Return the [X, Y] coordinate for the center point of the cell that contains the specified text.  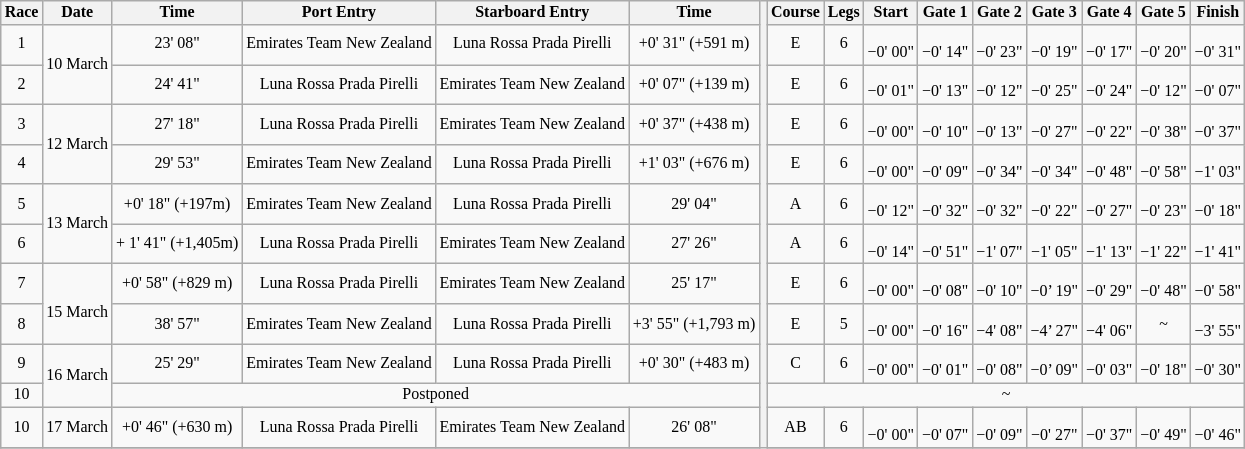
+0' 46" (+630 m) [177, 427]
27' 18" [177, 124]
−1' 03" [1218, 164]
+0' 37" (+438 m) [694, 124]
Race [22, 12]
29' 04" [694, 204]
−4' 08" [999, 324]
−0' 16" [945, 324]
+0' 18" (+197m) [177, 204]
−4’ 27" [1055, 324]
26' 08" [694, 427]
+ 1' 41" (+1,405m) [177, 244]
+0' 07" (+139 m) [694, 84]
1 [22, 44]
23' 08" [177, 44]
8 [22, 324]
−0' 49" [1163, 427]
10 March [77, 64]
+0' 58" (+829 m) [177, 284]
−0’ 09" [1055, 363]
−0' 17" [1109, 44]
AB [796, 427]
12 March [77, 144]
7 [22, 284]
−0’ 19" [1055, 284]
25' 29" [177, 363]
−0' 51" [945, 244]
Gate 5 [1163, 12]
27' 26" [694, 244]
25' 17" [694, 284]
Port Entry [338, 12]
17 March [77, 427]
Gate 2 [999, 12]
−0' 30" [1218, 363]
−0' 03" [1109, 363]
−1' 22" [1163, 244]
−4' 06" [1109, 324]
Course [796, 12]
C [796, 363]
−0' 20" [1163, 44]
+1' 03" (+676 m) [694, 164]
−0' 38" [1163, 124]
15 March [77, 304]
+0' 30" (+483 m) [694, 363]
−1' 07" [999, 244]
Finish [1218, 12]
16 March [77, 375]
−3' 55" [1218, 324]
−1' 13" [1109, 244]
−0' 25" [1055, 84]
Gate 4 [1109, 12]
3 [22, 124]
13 March [77, 224]
38' 57" [177, 324]
+3' 55" (+1,793 m) [694, 324]
Gate 1 [945, 12]
9 [22, 363]
−1' 41" [1218, 244]
Date [77, 12]
−0' 46" [1218, 427]
+0' 31" (+591 m) [694, 44]
−0' 19" [1055, 44]
24' 41" [177, 84]
2 [22, 84]
−0' 24" [1109, 84]
−1' 05" [1055, 244]
29' 53" [177, 164]
−0' 29" [1109, 284]
Legs [844, 12]
Gate 3 [1055, 12]
−0' 31" [1218, 44]
Starboard Entry [532, 12]
4 [22, 164]
Start [891, 12]
Postponed [436, 395]
